From the cell containing the given text, extract its center point as [x, y] coordinate. 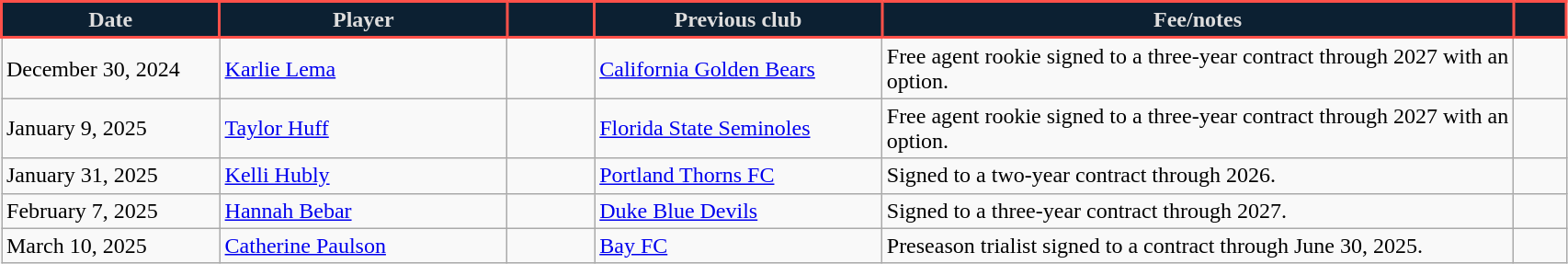
Fee/notes [1198, 20]
Kelli Hubly [364, 176]
California Golden Bears [739, 68]
December 30, 2024 [111, 68]
January 31, 2025 [111, 176]
Florida State Seminoles [739, 129]
January 9, 2025 [111, 129]
Catherine Paulson [364, 246]
Taylor Huff [364, 129]
Previous club [739, 20]
Duke Blue Devils [739, 211]
Signed to a two-year contract through 2026. [1198, 176]
Bay FC [739, 246]
Date [111, 20]
Player [364, 20]
Karlie Lema [364, 68]
March 10, 2025 [111, 246]
Hannah Bebar [364, 211]
Portland Thorns FC [739, 176]
Signed to a three-year contract through 2027. [1198, 211]
February 7, 2025 [111, 211]
Preseason trialist signed to a contract through June 30, 2025. [1198, 246]
